For the text-containing cell, return its midpoint in (x, y) coordinate format. 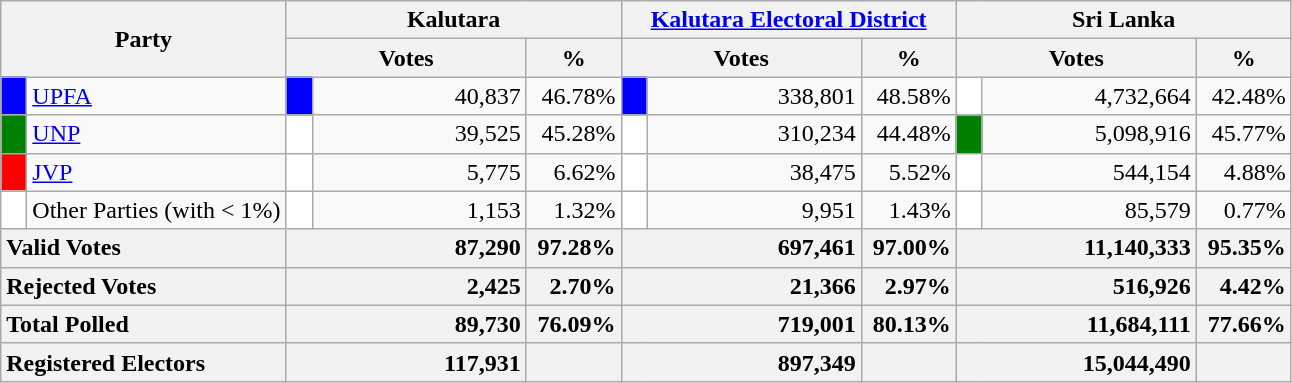
2.70% (574, 286)
0.77% (1244, 210)
4.42% (1244, 286)
UNP (156, 134)
85,579 (1089, 210)
39,525 (419, 134)
4,732,664 (1089, 96)
4.88% (1244, 172)
UPFA (156, 96)
46.78% (574, 96)
Valid Votes (144, 248)
87,290 (406, 248)
77.66% (1244, 324)
45.28% (574, 134)
5,098,916 (1089, 134)
Kalutara (454, 20)
Registered Electors (144, 362)
544,154 (1089, 172)
1,153 (419, 210)
2.97% (908, 286)
897,349 (741, 362)
Sri Lanka (1124, 20)
Kalutara Electoral District (788, 20)
338,801 (754, 96)
516,926 (1076, 286)
Total Polled (144, 324)
45.77% (1244, 134)
48.58% (908, 96)
697,461 (741, 248)
11,140,333 (1076, 248)
95.35% (1244, 248)
Party (144, 39)
117,931 (406, 362)
2,425 (406, 286)
9,951 (754, 210)
15,044,490 (1076, 362)
44.48% (908, 134)
1.32% (574, 210)
Other Parties (with < 1%) (156, 210)
1.43% (908, 210)
11,684,111 (1076, 324)
80.13% (908, 324)
97.00% (908, 248)
89,730 (406, 324)
Rejected Votes (144, 286)
6.62% (574, 172)
310,234 (754, 134)
40,837 (419, 96)
38,475 (754, 172)
97.28% (574, 248)
5,775 (419, 172)
5.52% (908, 172)
719,001 (741, 324)
JVP (156, 172)
21,366 (741, 286)
76.09% (574, 324)
42.48% (1244, 96)
